Scan for the cell matching the given text and deliver its [x, y] coordinate at center. 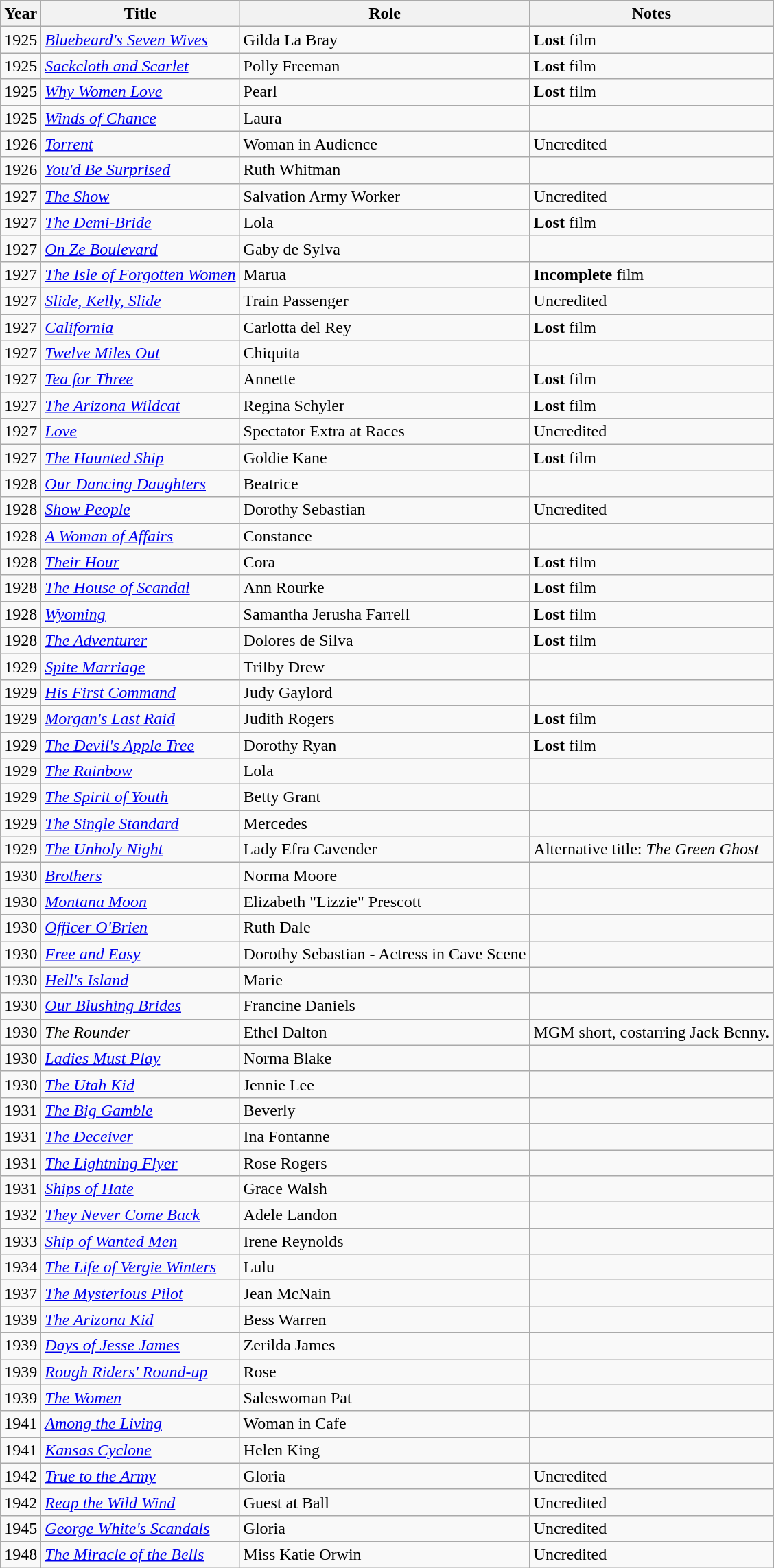
On Ze Boulevard [140, 248]
Ina Fontanne [384, 1136]
The House of Scandal [140, 588]
Miss Katie Orwin [384, 1554]
Cora [384, 562]
The Mysterious Pilot [140, 1294]
Goldie Kane [384, 458]
Incomplete film [652, 274]
The Deceiver [140, 1136]
The Show [140, 196]
Title [140, 14]
Carlotta del Rey [384, 327]
Bess Warren [384, 1320]
Ann Rourke [384, 588]
The Haunted Ship [140, 458]
Dorothy Sebastian [384, 510]
1937 [21, 1294]
The Spirit of Youth [140, 797]
The Miracle of the Bells [140, 1554]
Ruth Dale [384, 928]
The Big Gamble [140, 1110]
Sackcloth and Scarlet [140, 66]
1948 [21, 1554]
Kansas Cyclone [140, 1450]
Regina Schyler [384, 406]
Alternative title: The Green Ghost [652, 850]
Ship of Wanted Men [140, 1241]
Pearl [384, 92]
Ethel Dalton [384, 1032]
The Rounder [140, 1032]
California [140, 327]
Our Blushing Brides [140, 1006]
Jean McNain [384, 1294]
Torrent [140, 144]
Samantha Jerusha Farrell [384, 614]
Our Dancing Daughters [140, 484]
Year [21, 14]
Zerilda James [384, 1346]
George White's Scandals [140, 1528]
The Demi-Bride [140, 222]
Dolores de Silva [384, 640]
The Isle of Forgotten Women [140, 274]
Ships of Hate [140, 1189]
Days of Jesse James [140, 1346]
Annette [384, 379]
Norma Moore [384, 876]
The Adventurer [140, 640]
Free and Easy [140, 954]
Dorothy Ryan [384, 745]
The Devil's Apple Tree [140, 745]
Irene Reynolds [384, 1241]
The Arizona Kid [140, 1320]
Lulu [384, 1267]
Montana Moon [140, 902]
Spite Marriage [140, 666]
Lady Efra Cavender [384, 850]
Role [384, 14]
Francine Daniels [384, 1006]
Winds of Chance [140, 118]
Among the Living [140, 1424]
Wyoming [140, 614]
Polly Freeman [384, 66]
Salvation Army Worker [384, 196]
Show People [140, 510]
You'd Be Surprised [140, 170]
Hell's Island [140, 980]
Grace Walsh [384, 1189]
1933 [21, 1241]
Rose Rogers [384, 1163]
The Utah Kid [140, 1084]
Beverly [384, 1110]
Elizabeth "Lizzie" Prescott [384, 902]
Chiquita [384, 353]
Marie [384, 980]
Ruth Whitman [384, 170]
Slide, Kelly, Slide [140, 301]
1945 [21, 1528]
They Never Come Back [140, 1215]
The Life of Vergie Winters [140, 1267]
Mercedes [384, 823]
1934 [21, 1267]
The Single Standard [140, 823]
Woman in Audience [384, 144]
Their Hour [140, 562]
Rough Riders' Round-up [140, 1372]
Reap the Wild Wind [140, 1502]
Twelve Miles Out [140, 353]
Gaby de Sylva [384, 248]
MGM short, costarring Jack Benny. [652, 1032]
The Rainbow [140, 771]
His First Command [140, 692]
1932 [21, 1215]
Marua [384, 274]
The Arizona Wildcat [140, 406]
Jennie Lee [384, 1084]
Saleswoman Pat [384, 1398]
Bluebeard's Seven Wives [140, 40]
Train Passenger [384, 301]
Adele Landon [384, 1215]
Guest at Ball [384, 1502]
The Women [140, 1398]
Gilda La Bray [384, 40]
Helen King [384, 1450]
Judith Rogers [384, 718]
Woman in Cafe [384, 1424]
The Lightning Flyer [140, 1163]
Ladies Must Play [140, 1058]
Betty Grant [384, 797]
Spectator Extra at Races [384, 432]
Norma Blake [384, 1058]
Beatrice [384, 484]
Brothers [140, 876]
Rose [384, 1372]
Constance [384, 536]
Dorothy Sebastian - Actress in Cave Scene [384, 954]
True to the Army [140, 1476]
Love [140, 432]
Notes [652, 14]
Judy Gaylord [384, 692]
The Unholy Night [140, 850]
Trilby Drew [384, 666]
Why Women Love [140, 92]
Tea for Three [140, 379]
Laura [384, 118]
Morgan's Last Raid [140, 718]
Officer O'Brien [140, 928]
A Woman of Affairs [140, 536]
